Return (X, Y) of the center of cell containing provided text 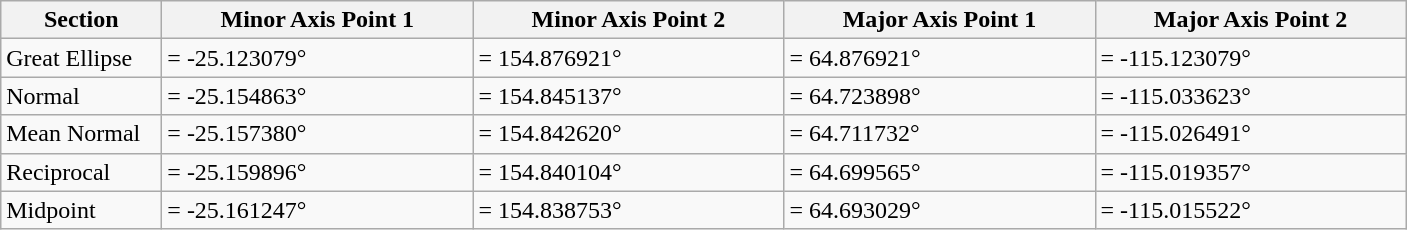
Normal (82, 96)
= -25.157380° (318, 134)
= 64.876921° (940, 58)
Major Axis Point 1 (940, 20)
= -25.161247° (318, 210)
= -115.019357° (1250, 172)
= 64.699565° (940, 172)
= -115.033623° (1250, 96)
Midpoint (82, 210)
Reciprocal (82, 172)
= -25.154863° (318, 96)
= 154.842620° (628, 134)
= 154.838753° (628, 210)
= 154.876921° (628, 58)
= 64.711732° (940, 134)
= 64.693029° (940, 210)
Major Axis Point 2 (1250, 20)
Mean Normal (82, 134)
Section (82, 20)
= -115.026491° (1250, 134)
= -115.123079° (1250, 58)
Minor Axis Point 1 (318, 20)
= 154.840104° (628, 172)
Minor Axis Point 2 (628, 20)
= 64.723898° (940, 96)
= -115.015522° (1250, 210)
= -25.159896° (318, 172)
Great Ellipse (82, 58)
= -25.123079° (318, 58)
= 154.845137° (628, 96)
